Detect which cell encompasses the target text, then output its (X, Y) center coordinate. 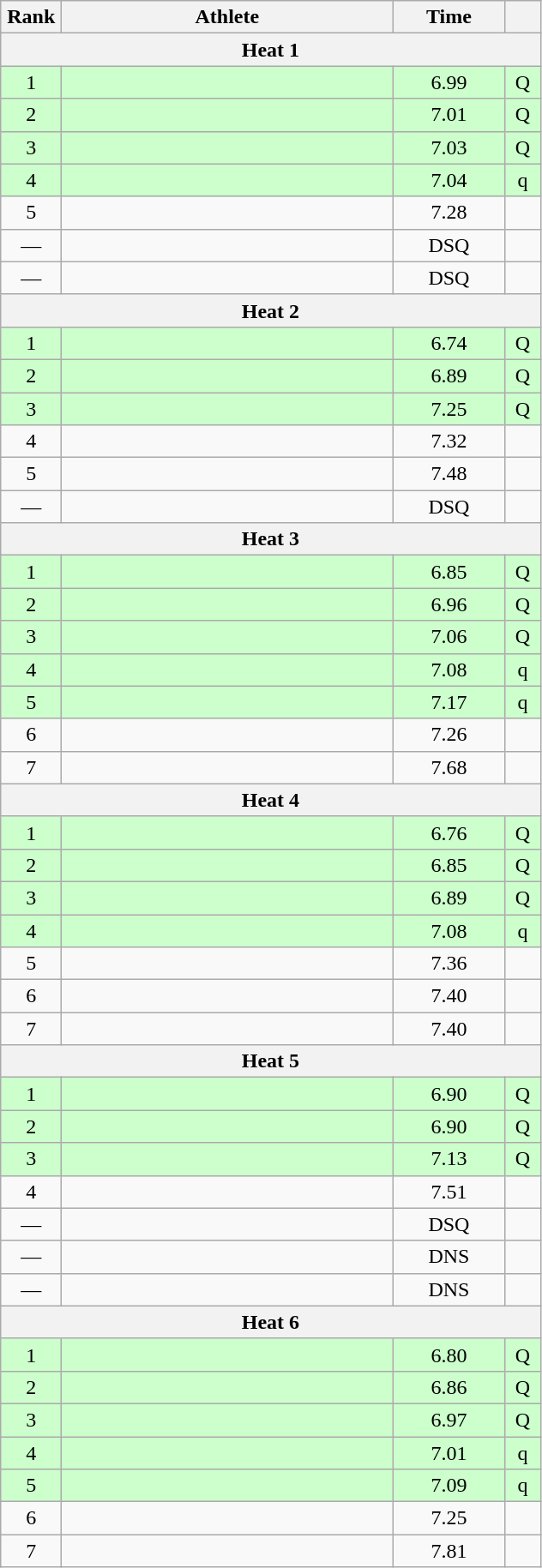
7.51 (449, 1192)
7.04 (449, 180)
6.99 (449, 82)
Heat 3 (271, 539)
7.17 (449, 702)
Heat 4 (271, 800)
7.36 (449, 964)
7.81 (449, 1551)
Heat 6 (271, 1322)
7.32 (449, 442)
Heat 2 (271, 310)
Athlete (227, 17)
Time (449, 17)
6.97 (449, 1420)
6.80 (449, 1355)
7.03 (449, 147)
Heat 1 (271, 50)
7.28 (449, 213)
Heat 5 (271, 1061)
7.26 (449, 735)
7.09 (449, 1486)
Rank (31, 17)
7.68 (449, 767)
7.48 (449, 474)
7.06 (449, 637)
6.76 (449, 832)
6.86 (449, 1387)
6.96 (449, 604)
6.74 (449, 343)
7.13 (449, 1159)
